Output the [X, Y] coordinate of the center of the cell containing the given text.  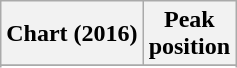
Chart (2016) [72, 34]
Peak position [189, 34]
